Scan for the cell matching the given text and deliver its [X, Y] coordinate at center. 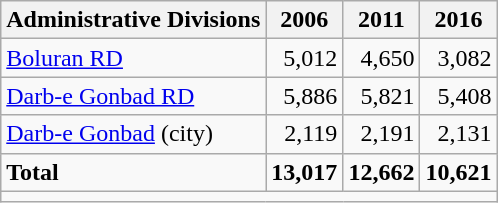
2,131 [458, 134]
2011 [382, 20]
Darb-e Gonbad (city) [134, 134]
2016 [458, 20]
4,650 [382, 58]
13,017 [304, 172]
Total [134, 172]
Boluran RD [134, 58]
5,012 [304, 58]
10,621 [458, 172]
5,886 [304, 96]
2006 [304, 20]
12,662 [382, 172]
2,191 [382, 134]
Administrative Divisions [134, 20]
5,408 [458, 96]
Darb-e Gonbad RD [134, 96]
5,821 [382, 96]
2,119 [304, 134]
3,082 [458, 58]
